From the cell containing the given text, extract its center point as [x, y] coordinate. 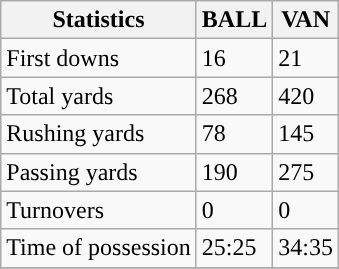
Passing yards [99, 172]
190 [234, 172]
275 [306, 172]
Time of possession [99, 248]
78 [234, 134]
Turnovers [99, 210]
268 [234, 96]
21 [306, 58]
Total yards [99, 96]
145 [306, 134]
Rushing yards [99, 134]
First downs [99, 58]
420 [306, 96]
Statistics [99, 20]
VAN [306, 20]
BALL [234, 20]
34:35 [306, 248]
25:25 [234, 248]
16 [234, 58]
